Return the (X, Y) coordinate for the center point of the cell that contains the specified text.  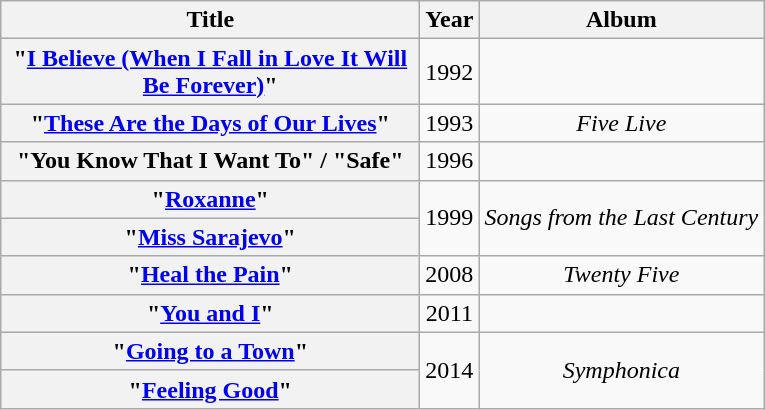
Album (622, 20)
Year (450, 20)
"You Know That I Want To" / "Safe" (210, 161)
"You and I" (210, 313)
1993 (450, 123)
Songs from the Last Century (622, 218)
Five Live (622, 123)
"Feeling Good" (210, 389)
1996 (450, 161)
Title (210, 20)
Symphonica (622, 370)
"These Are the Days of Our Lives" (210, 123)
"Going to a Town" (210, 351)
1999 (450, 218)
2008 (450, 275)
"Miss Sarajevo" (210, 237)
1992 (450, 72)
"Heal the Pain" (210, 275)
"Roxanne" (210, 199)
2011 (450, 313)
"I Believe (When I Fall in Love It Will Be Forever)" (210, 72)
2014 (450, 370)
Twenty Five (622, 275)
